Find where the given text appears and provide that cell's center as [X, Y] coordinate. 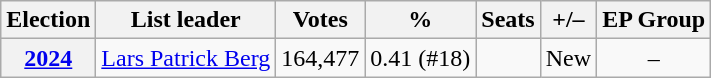
Seats [508, 20]
Votes [320, 20]
% [420, 20]
Lars Patrick Berg [186, 58]
– [654, 58]
2024 [48, 58]
+/– [568, 20]
New [568, 58]
Election [48, 20]
0.41 (#18) [420, 58]
EP Group [654, 20]
List leader [186, 20]
164,477 [320, 58]
